Return (X, Y) of the center of cell containing provided text 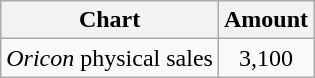
Oricon physical sales (110, 58)
Chart (110, 20)
Amount (266, 20)
3,100 (266, 58)
